From the cell containing the given text, extract its center point as (X, Y) coordinate. 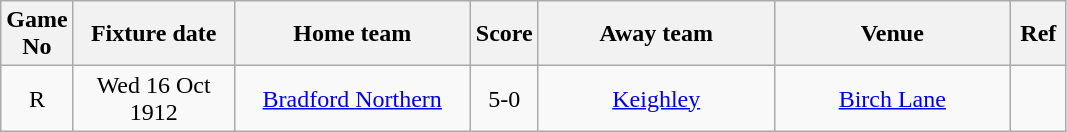
Keighley (656, 98)
Away team (656, 34)
Bradford Northern (352, 98)
Fixture date (154, 34)
Venue (892, 34)
5-0 (504, 98)
Score (504, 34)
Home team (352, 34)
R (37, 98)
Birch Lane (892, 98)
Ref (1038, 34)
Wed 16 Oct 1912 (154, 98)
Game No (37, 34)
